Pinpoint the cell where the given text exists, returning its (X, Y) midpoint coordinate. 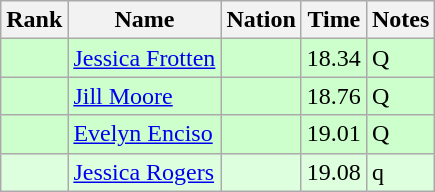
q (400, 172)
19.01 (334, 134)
Name (144, 20)
Rank (34, 20)
19.08 (334, 172)
Jessica Rogers (144, 172)
Time (334, 20)
Jill Moore (144, 96)
Nation (261, 20)
Notes (400, 20)
Evelyn Enciso (144, 134)
18.34 (334, 58)
Jessica Frotten (144, 58)
18.76 (334, 96)
